Return the [X, Y] coordinate for the center point of the cell that contains the specified text.  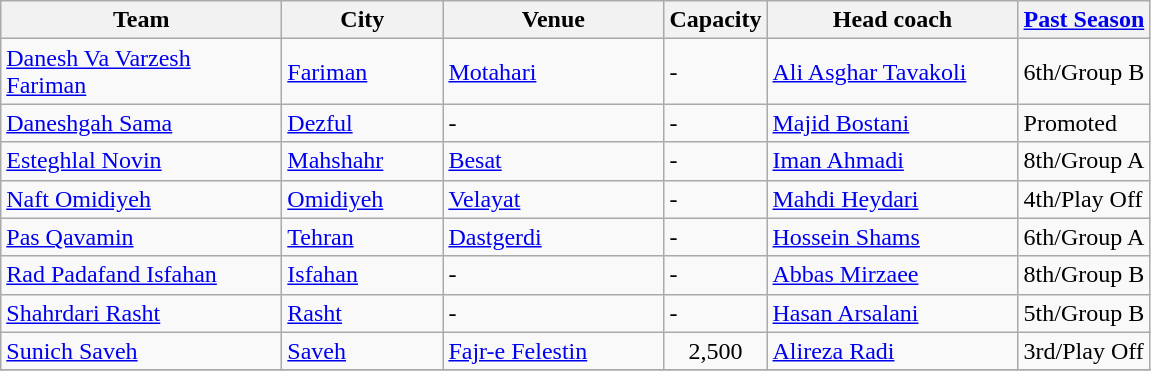
Rasht [362, 313]
Ali Asghar Tavakoli [892, 72]
Fajr-e Felestin [554, 351]
Shahrdari Rasht [142, 313]
Danesh Va Varzesh Fariman [142, 72]
Venue [554, 20]
Mahdi Heydari [892, 199]
Motahari [554, 72]
Pas Qavamin [142, 237]
8th/Group B [1084, 275]
Daneshgah Sama [142, 123]
City [362, 20]
Iman Ahmadi [892, 161]
Besat [554, 161]
5th/Group B [1084, 313]
2,500 [716, 351]
6th/Group A [1084, 237]
8th/Group A [1084, 161]
Dezful [362, 123]
Esteghlal Novin [142, 161]
Dastgerdi [554, 237]
Rad Padafand Isfahan [142, 275]
Velayat [554, 199]
Saveh [362, 351]
Majid Bostani [892, 123]
Promoted [1084, 123]
3rd/Play Off [1084, 351]
Naft Omidiyeh [142, 199]
Hasan Arsalani [892, 313]
Alireza Radi [892, 351]
Head coach [892, 20]
Isfahan [362, 275]
Fariman [362, 72]
Team [142, 20]
Mahshahr [362, 161]
6th/Group B [1084, 72]
Capacity [716, 20]
Hossein Shams [892, 237]
4th/Play Off [1084, 199]
Tehran [362, 237]
Abbas Mirzaee [892, 275]
Sunich Saveh [142, 351]
Past Season [1084, 20]
Omidiyeh [362, 199]
